Search for the cell housing the specified text and yield its [X, Y] center coordinate. 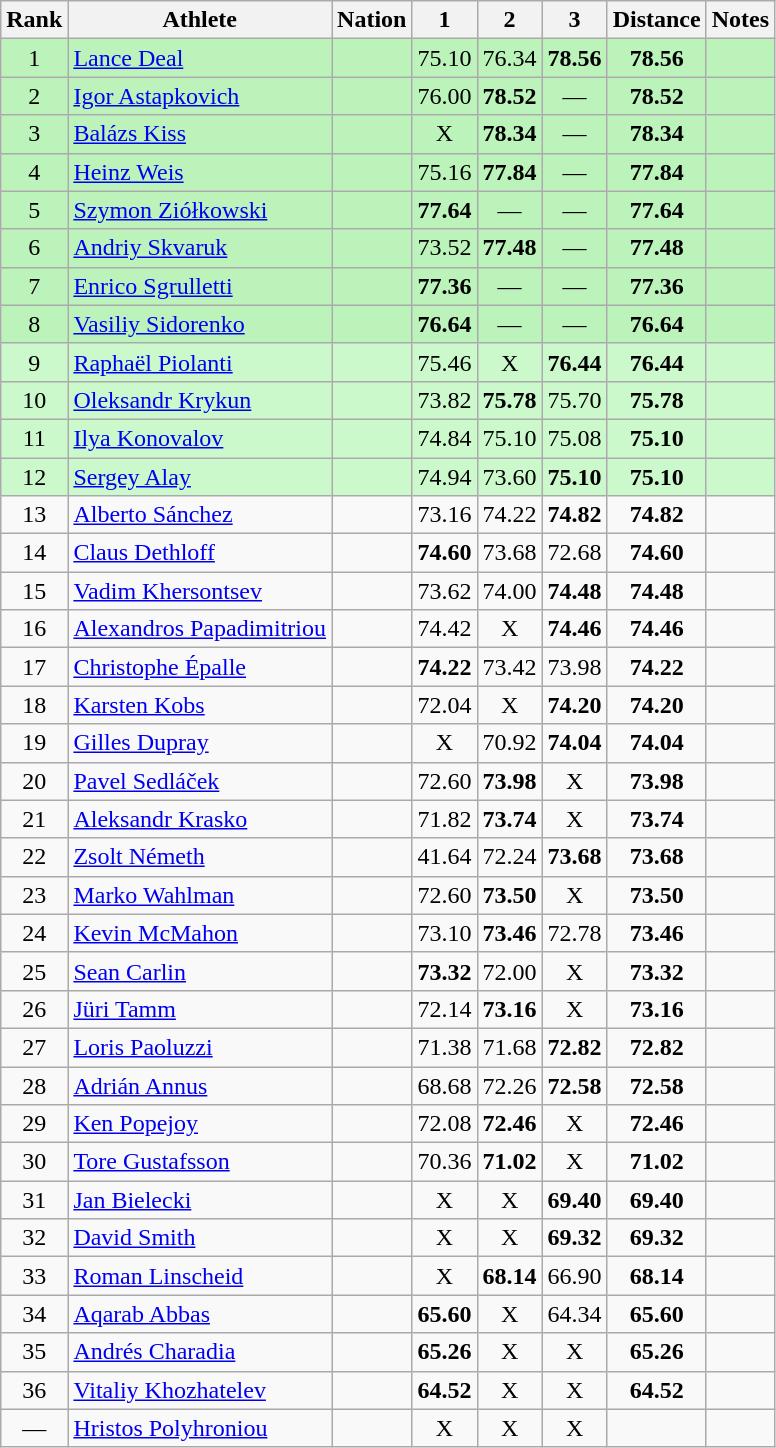
5 [34, 210]
Szymon Ziółkowski [200, 210]
David Smith [200, 1238]
66.90 [574, 1276]
Alberto Sánchez [200, 515]
Distance [656, 20]
Oleksandr Krykun [200, 400]
71.82 [444, 819]
73.10 [444, 933]
70.36 [444, 1162]
74.42 [444, 629]
Balázs Kiss [200, 134]
73.42 [510, 667]
33 [34, 1276]
73.60 [510, 477]
Claus Dethloff [200, 553]
73.52 [444, 248]
76.00 [444, 96]
16 [34, 629]
Raphaël Piolanti [200, 362]
30 [34, 1162]
Aleksandr Krasko [200, 819]
Loris Paoluzzi [200, 1047]
Jüri Tamm [200, 1009]
Heinz Weis [200, 172]
74.94 [444, 477]
4 [34, 172]
Vasiliy Sidorenko [200, 324]
7 [34, 286]
Andrés Charadia [200, 1352]
32 [34, 1238]
Adrián Annus [200, 1085]
72.24 [510, 857]
75.46 [444, 362]
22 [34, 857]
Jan Bielecki [200, 1200]
Igor Astapkovich [200, 96]
23 [34, 895]
Andriy Skvaruk [200, 248]
75.70 [574, 400]
75.16 [444, 172]
13 [34, 515]
Enrico Sgrulletti [200, 286]
Sean Carlin [200, 971]
18 [34, 705]
20 [34, 781]
34 [34, 1314]
72.04 [444, 705]
Pavel Sedláček [200, 781]
25 [34, 971]
11 [34, 438]
Ken Popejoy [200, 1124]
75.08 [574, 438]
12 [34, 477]
17 [34, 667]
10 [34, 400]
19 [34, 743]
Aqarab Abbas [200, 1314]
14 [34, 553]
Notes [740, 20]
26 [34, 1009]
72.08 [444, 1124]
64.34 [574, 1314]
9 [34, 362]
41.64 [444, 857]
Hristos Polyhroniou [200, 1428]
8 [34, 324]
35 [34, 1352]
21 [34, 819]
72.78 [574, 933]
Gilles Dupray [200, 743]
74.00 [510, 591]
71.38 [444, 1047]
Lance Deal [200, 58]
36 [34, 1390]
71.68 [510, 1047]
72.68 [574, 553]
Roman Linscheid [200, 1276]
Christophe Épalle [200, 667]
Rank [34, 20]
72.14 [444, 1009]
70.92 [510, 743]
Marko Wahlman [200, 895]
Vitaliy Khozhatelev [200, 1390]
Zsolt Németh [200, 857]
Karsten Kobs [200, 705]
68.68 [444, 1085]
74.84 [444, 438]
31 [34, 1200]
Athlete [200, 20]
15 [34, 591]
Kevin McMahon [200, 933]
Alexandros Papadimitriou [200, 629]
73.62 [444, 591]
72.26 [510, 1085]
Vadim Khersontsev [200, 591]
76.34 [510, 58]
Tore Gustafsson [200, 1162]
73.82 [444, 400]
Ilya Konovalov [200, 438]
Sergey Alay [200, 477]
24 [34, 933]
6 [34, 248]
28 [34, 1085]
27 [34, 1047]
29 [34, 1124]
Nation [372, 20]
72.00 [510, 971]
